Scan for the cell matching the given text and deliver its (X, Y) coordinate at center. 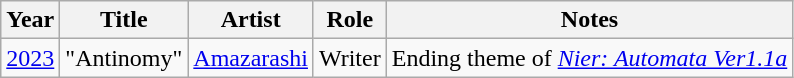
"Antinomy" (124, 58)
Ending theme of Nier: Automata Ver1.1a (590, 58)
Year (30, 20)
Artist (251, 20)
Writer (350, 58)
Amazarashi (251, 58)
Notes (590, 20)
Title (124, 20)
Role (350, 20)
2023 (30, 58)
